Return the (x, y) coordinate for the center point of the cell that contains the specified text.  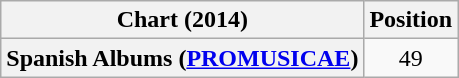
Position (411, 20)
Spanish Albums (PROMUSICAE) (182, 58)
Chart (2014) (182, 20)
49 (411, 58)
